Return (x, y) of the center of cell containing provided text 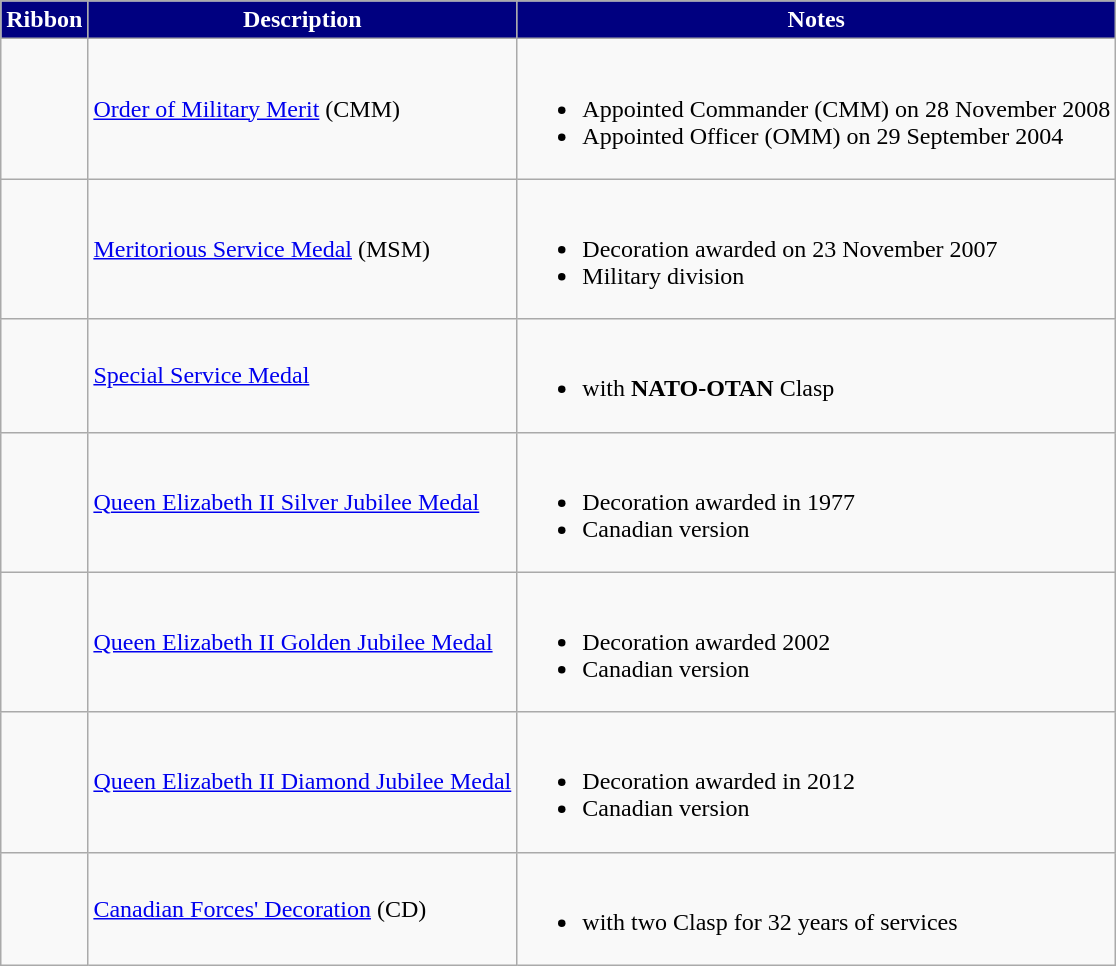
Order of Military Merit (CMM) (302, 109)
Special Service Medal (302, 376)
Queen Elizabeth II Golden Jubilee Medal (302, 642)
with NATO-OTAN Clasp (816, 376)
Meritorious Service Medal (MSM) (302, 249)
Notes (816, 20)
Decoration awarded in 2012Canadian version (816, 782)
with two Clasp for 32 years of services (816, 908)
Canadian Forces' Decoration (CD) (302, 908)
Appointed Commander (CMM) on 28 November 2008Appointed Officer (OMM) on 29 September 2004 (816, 109)
Queen Elizabeth II Silver Jubilee Medal (302, 502)
Decoration awarded on 23 November 2007Military division (816, 249)
Queen Elizabeth II Diamond Jubilee Medal (302, 782)
Ribbon (44, 20)
Decoration awarded in 1977Canadian version (816, 502)
Description (302, 20)
Decoration awarded 2002Canadian version (816, 642)
